Search for the cell housing the specified text and yield its (x, y) center coordinate. 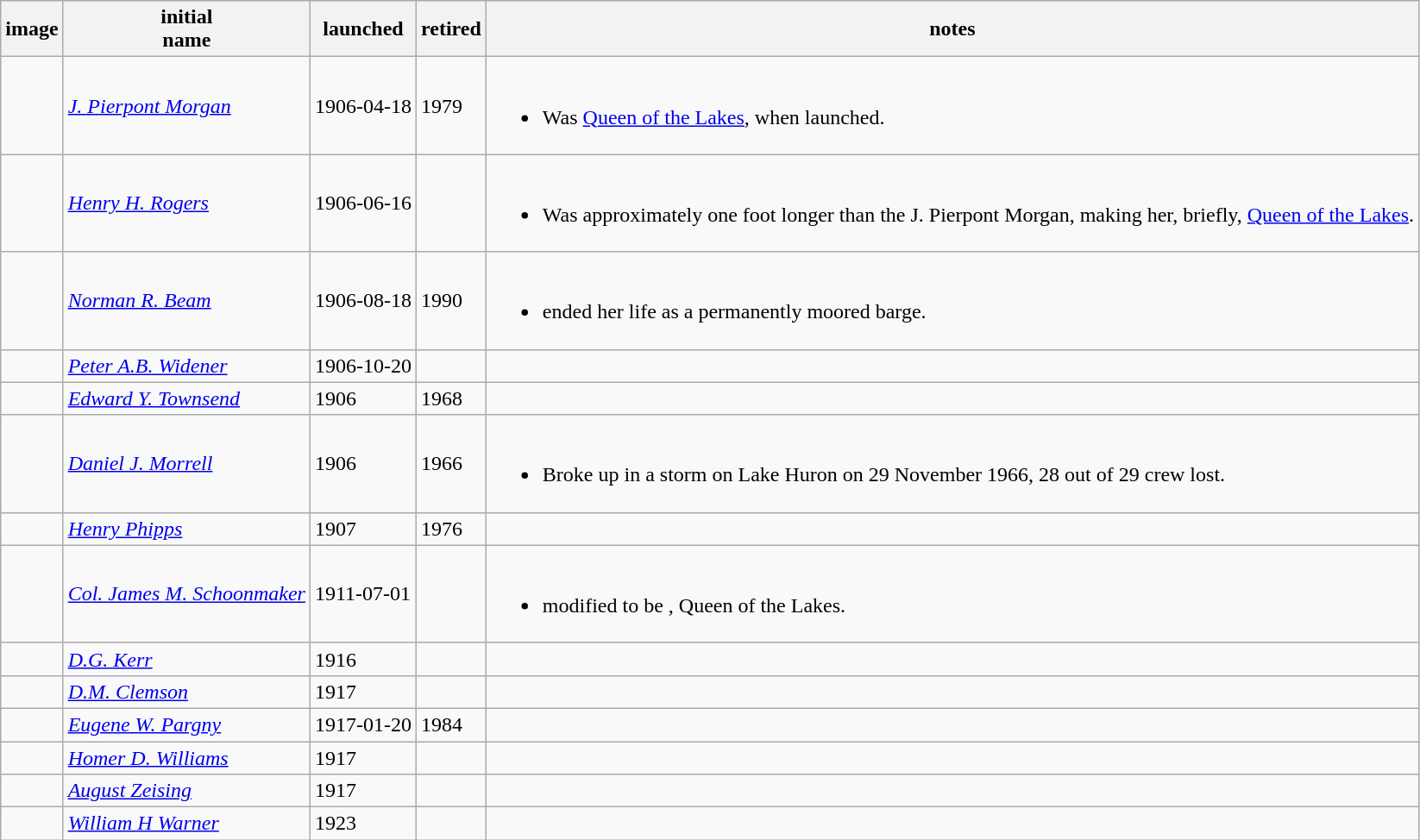
1923 (362, 824)
Was approximately one foot longer than the J. Pierpont Morgan, making her, briefly, Queen of the Lakes. (952, 204)
1917-01-20 (362, 724)
Eugene W. Pargny (186, 724)
D.G. Kerr (186, 659)
launched (362, 29)
notes (952, 29)
Broke up in a storm on Lake Huron on 29 November 1966, 28 out of 29 crew lost. (952, 464)
1906-10-20 (362, 366)
initialname (186, 29)
1976 (452, 529)
1968 (452, 398)
1990 (452, 300)
D.M. Clemson (186, 692)
1906-06-16 (362, 204)
Col. James M. Schoonmaker (186, 593)
1979 (452, 105)
ended her life as a permanently moored barge. (952, 300)
Peter A.B. Widener (186, 366)
image (32, 29)
1984 (452, 724)
Daniel J. Morrell (186, 464)
1966 (452, 464)
J. Pierpont Morgan (186, 105)
August Zeising (186, 791)
1906-04-18 (362, 105)
Henry Phipps (186, 529)
1907 (362, 529)
1911-07-01 (362, 593)
Was Queen of the Lakes, when launched. (952, 105)
Henry H. Rogers (186, 204)
1916 (362, 659)
Edward Y. Townsend (186, 398)
William H Warner (186, 824)
1906-08-18 (362, 300)
Homer D. Williams (186, 758)
Norman R. Beam (186, 300)
modified to be , Queen of the Lakes. (952, 593)
retired (452, 29)
